Determine the (X, Y) coordinate at the center of the cell enclosing the given text.  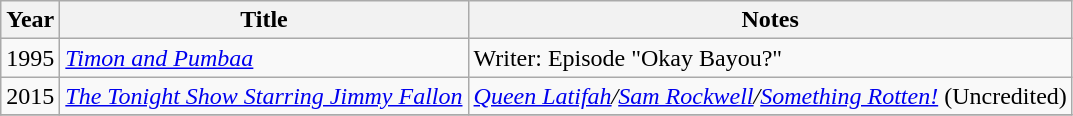
Year (30, 20)
Timon and Pumbaa (264, 58)
2015 (30, 96)
Notes (770, 20)
Title (264, 20)
Writer: Episode "Okay Bayou?" (770, 58)
1995 (30, 58)
Queen Latifah/Sam Rockwell/Something Rotten! (Uncredited) (770, 96)
The Tonight Show Starring Jimmy Fallon (264, 96)
